Identify which cell holds the provided text, then report its (x, y) central coordinate. 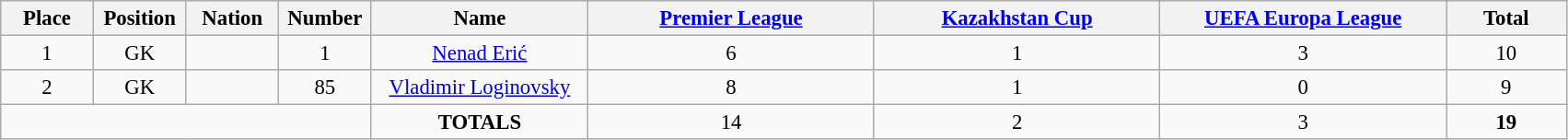
Name (480, 18)
Premier League (731, 18)
Place (48, 18)
TOTALS (480, 122)
10 (1506, 53)
Position (140, 18)
9 (1506, 87)
Nation (232, 18)
6 (731, 53)
Nenad Erić (480, 53)
8 (731, 87)
19 (1506, 122)
Number (326, 18)
UEFA Europa League (1304, 18)
14 (731, 122)
85 (326, 87)
0 (1304, 87)
Kazakhstan Cup (1016, 18)
Total (1506, 18)
Vladimir Loginovsky (480, 87)
